Detect which cell encompasses the target text, then output its (x, y) center coordinate. 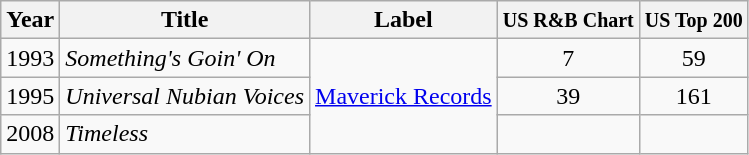
7 (568, 58)
Universal Nubian Voices (185, 96)
2008 (30, 134)
Year (30, 20)
161 (694, 96)
Timeless (185, 134)
Title (185, 20)
1993 (30, 58)
Maverick Records (404, 96)
US R&B Chart (568, 20)
US Top 200 (694, 20)
39 (568, 96)
Something's Goin' On (185, 58)
Label (404, 20)
59 (694, 58)
1995 (30, 96)
